Identify which cell holds the provided text, then report its [X, Y] central coordinate. 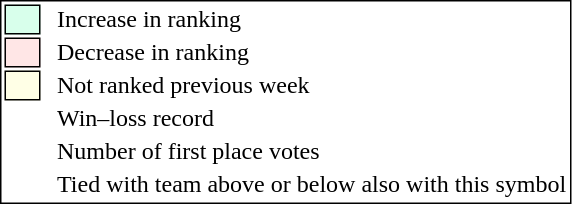
Tied with team above or below also with this symbol [312, 185]
Not ranked previous week [312, 85]
Number of first place votes [312, 151]
Decrease in ranking [312, 53]
Increase in ranking [312, 19]
Win–loss record [312, 119]
